Find where the given text appears and provide that cell's center as [X, Y] coordinate. 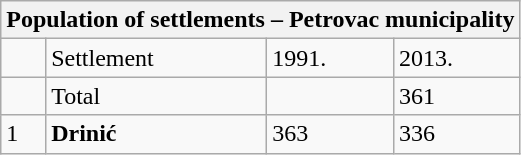
Drinić [156, 134]
2013. [456, 58]
336 [456, 134]
361 [456, 96]
1 [24, 134]
1991. [330, 58]
Total [156, 96]
Population of settlements – Petrovac municipality [260, 20]
363 [330, 134]
Settlement [156, 58]
